From the cell containing the given text, extract its center point as [x, y] coordinate. 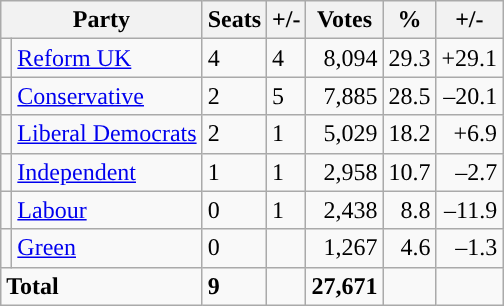
Reform UK [107, 58]
9 [234, 286]
10.7 [410, 172]
7,885 [344, 96]
–11.9 [470, 210]
2,438 [344, 210]
2,958 [344, 172]
8,094 [344, 58]
29.3 [410, 58]
Labour [107, 210]
Votes [344, 20]
5 [286, 96]
4.6 [410, 248]
–2.7 [470, 172]
+29.1 [470, 58]
27,671 [344, 286]
1,267 [344, 248]
+6.9 [470, 134]
Conservative [107, 96]
Liberal Democrats [107, 134]
8.8 [410, 210]
5,029 [344, 134]
% [410, 20]
Green [107, 248]
18.2 [410, 134]
Seats [234, 20]
Total [102, 286]
–1.3 [470, 248]
Independent [107, 172]
Party [102, 20]
–20.1 [470, 96]
28.5 [410, 96]
